Return (x, y) of the center of cell containing provided text 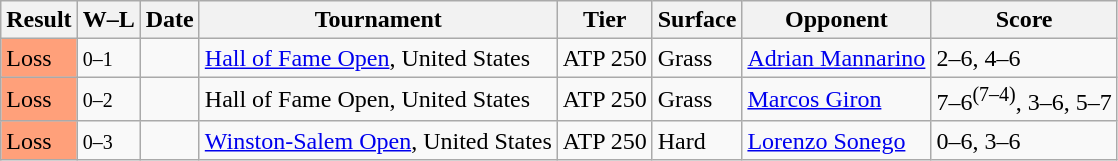
Surface (697, 20)
0–1 (108, 58)
0–6, 3–6 (1024, 140)
Tournament (378, 20)
Result (39, 20)
0–2 (108, 100)
Adrian Mannarino (836, 58)
0–3 (108, 140)
W–L (108, 20)
Tier (604, 20)
Lorenzo Sonego (836, 140)
7–6(7–4), 3–6, 5–7 (1024, 100)
Winston-Salem Open, United States (378, 140)
Marcos Giron (836, 100)
2–6, 4–6 (1024, 58)
Opponent (836, 20)
Date (170, 20)
Score (1024, 20)
Hard (697, 140)
